Determine the [X, Y] coordinate at the center of the cell enclosing the given text.  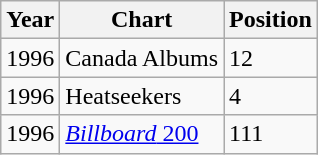
Year [30, 20]
Chart [142, 20]
12 [271, 58]
Billboard 200 [142, 134]
Canada Albums [142, 58]
Position [271, 20]
Heatseekers [142, 96]
111 [271, 134]
4 [271, 96]
